Return [X, Y] of the center of cell containing provided text 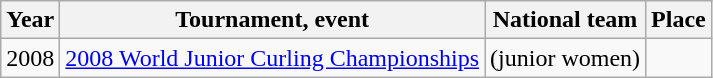
2008 [30, 58]
Tournament, event [272, 20]
National team [566, 20]
(junior women) [566, 58]
Place [679, 20]
2008 World Junior Curling Championships [272, 58]
Year [30, 20]
